Find where the given text appears and provide that cell's center as (x, y) coordinate. 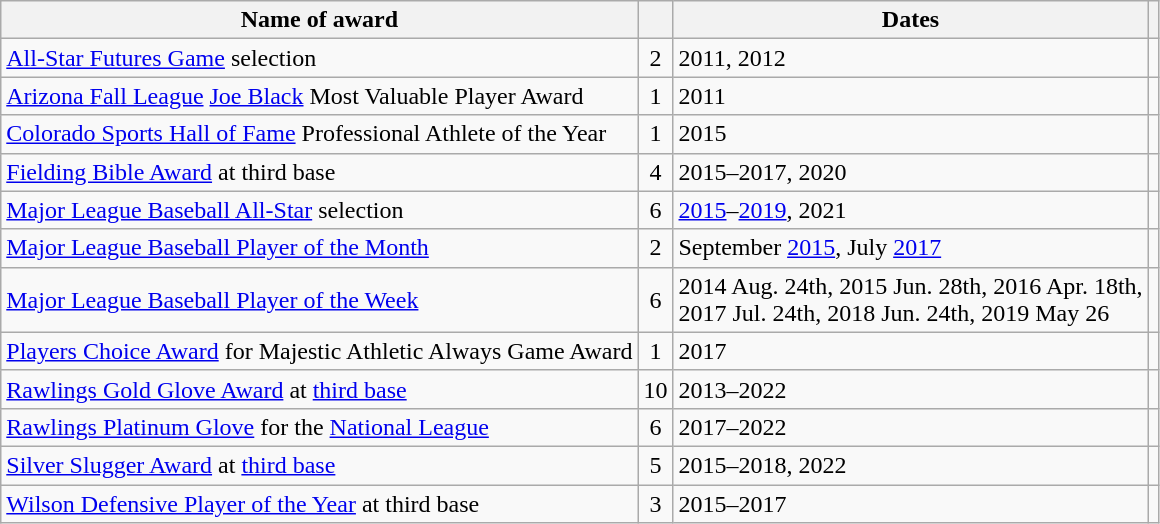
5 (656, 465)
2017 (910, 351)
2015–2017 (910, 503)
4 (656, 172)
Dates (910, 20)
2015–2018, 2022 (910, 465)
Rawlings Gold Glove Award at third base (320, 389)
2011 (910, 96)
2013–2022 (910, 389)
Wilson Defensive Player of the Year at third base (320, 503)
Fielding Bible Award at third base (320, 172)
2011, 2012 (910, 58)
2015–2017, 2020 (910, 172)
2015 (910, 134)
Name of award (320, 20)
All-Star Futures Game selection (320, 58)
Arizona Fall League Joe Black Most Valuable Player Award (320, 96)
Major League Baseball All-Star selection (320, 210)
2015–2019, 2021 (910, 210)
Players Choice Award for Majestic Athletic Always Game Award (320, 351)
2017–2022 (910, 427)
Major League Baseball Player of the Week (320, 300)
10 (656, 389)
2014 Aug. 24th, 2015 Jun. 28th, 2016 Apr. 18th, 2017 Jul. 24th, 2018 Jun. 24th, 2019 May 26 (910, 300)
Colorado Sports Hall of Fame Professional Athlete of the Year (320, 134)
Major League Baseball Player of the Month (320, 248)
Rawlings Platinum Glove for the National League (320, 427)
September 2015, July 2017 (910, 248)
Silver Slugger Award at third base (320, 465)
3 (656, 503)
